Provide the [X, Y] coordinate of the cell's center where the given text is located.  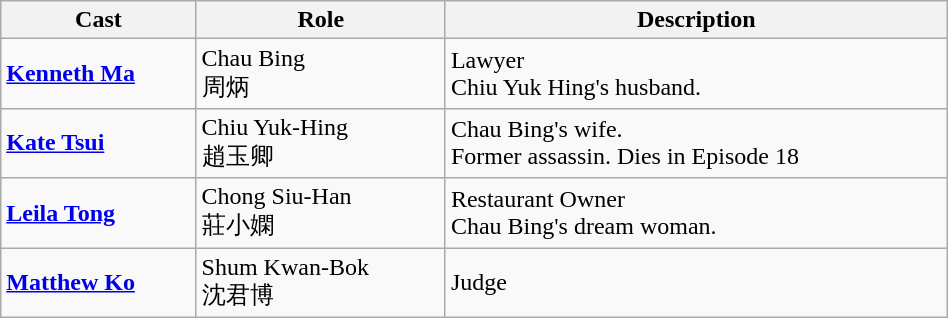
Chiu Yuk-Hing 趙玉卿 [320, 143]
Shum Kwan-Bok 沈君博 [320, 283]
Restaurant Owner Chau Bing's dream woman. [696, 213]
Chong Siu-Han 莊小嫻 [320, 213]
Judge [696, 283]
Chau Bing 周炳 [320, 74]
Cast [98, 20]
Leila Tong [98, 213]
Chau Bing's wife. Former assassin. Dies in Episode 18 [696, 143]
Kenneth Ma [98, 74]
Matthew Ko [98, 283]
Lawyer Chiu Yuk Hing's husband. [696, 74]
Kate Tsui [98, 143]
Role [320, 20]
Description [696, 20]
